Pinpoint the cell where the given text exists, returning its [X, Y] midpoint coordinate. 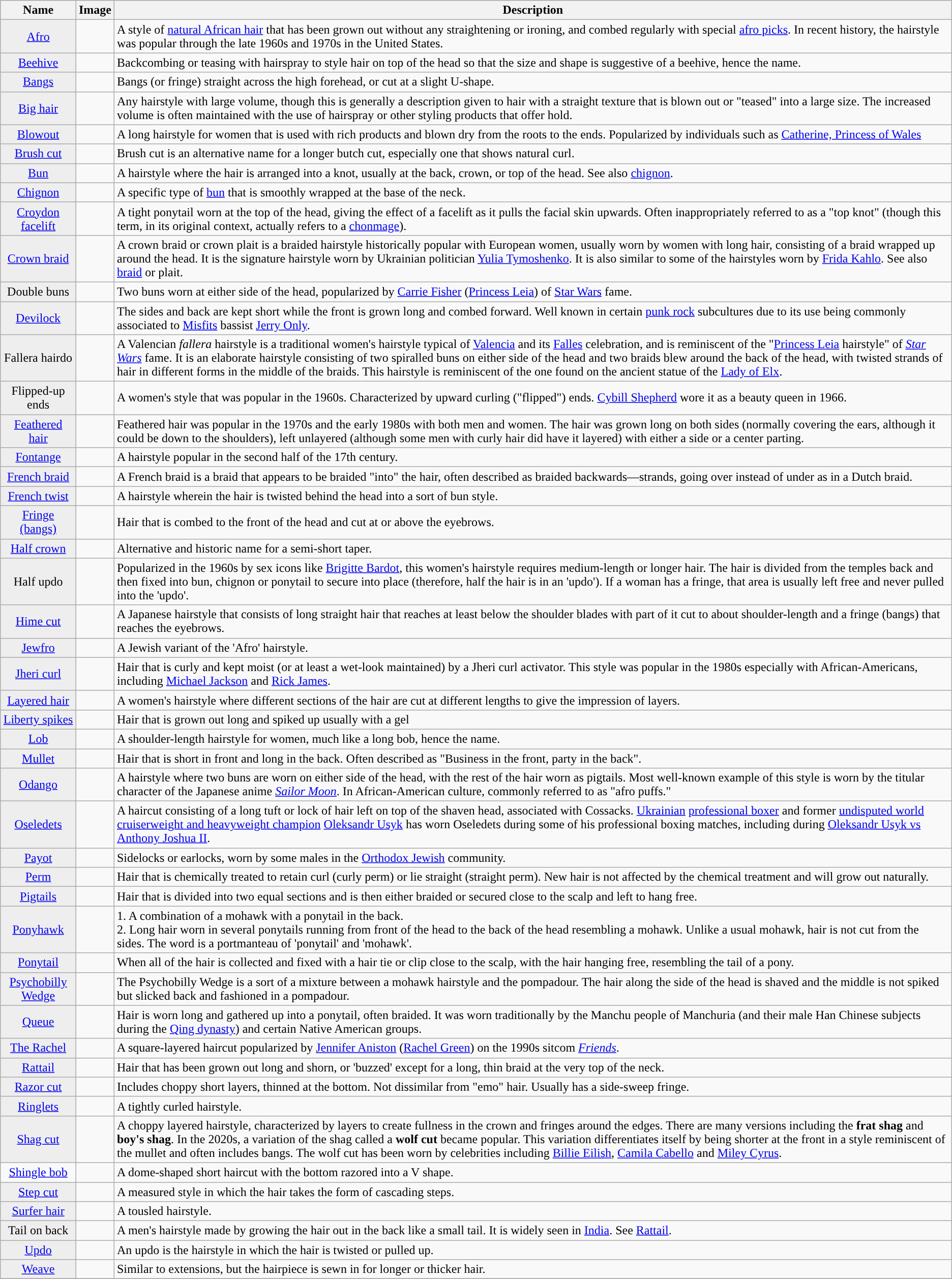
Weave [39, 1269]
When all of the hair is collected and fixed with a hair tie or clip close to the scalp, with the hair hanging free, resembling the tail of a pony. [533, 963]
A men's hairstyle made by growing the hair out in the back like a small tail. It is widely seen in India. See Rattail. [533, 1231]
An updo is the hairstyle in which the hair is twisted or pulled up. [533, 1250]
Payot [39, 858]
Hair that is grown out long and spiked up usually with a gel [533, 719]
Layered hair [39, 700]
Brush cut is an alternative name for a longer butch cut, especially one that shows natural curl. [533, 154]
A women's style that was popular in the 1960s. Characterized by upward curling ("flipped") ends. Cybill Shepherd wore it as a beauty queen in 1966. [533, 398]
Perm [39, 877]
Crown braid [39, 258]
Two buns worn at either side of the head, popularized by Carrie Fisher (Princess Leia) of Star Wars fame. [533, 292]
Mullet [39, 759]
Flipped-up ends [39, 398]
A tousled hairstyle. [533, 1211]
Image [95, 10]
Hair that is short in front and long in the back. Often described as "Business in the front, party in the back". [533, 759]
A hairstyle where the hair is arranged into a knot, usually at the back, crown, or top of the head. See also chignon. [533, 173]
French braid [39, 477]
A hairstyle wherein the hair is twisted behind the head into a sort of bun style. [533, 496]
Shag cut [39, 1139]
Croydon facelift [39, 219]
Odango [39, 784]
French twist [39, 496]
Description [533, 10]
Similar to extensions, but the hairpiece is sewn in for longer or thicker hair. [533, 1269]
Step cut [39, 1192]
Hair that is combed to the front of the head and cut at or above the eyebrows. [533, 522]
Beehive [39, 63]
Ponytail [39, 963]
A tightly curled hairstyle. [533, 1106]
Bangs (or fringe) straight across the high forehead, or cut at a slight U-shape. [533, 82]
Blowout [39, 134]
Updo [39, 1250]
Razor cut [39, 1087]
A measured style in which the hair takes the form of cascading steps. [533, 1192]
Double buns [39, 292]
A shoulder-length hairstyle for women, much like a long bob, hence the name. [533, 739]
Fallera hairdo [39, 358]
Rattail [39, 1067]
Afro [39, 37]
Half updo [39, 582]
Queue [39, 1022]
Hime cut [39, 622]
Hair that has been grown out long and shorn, or 'buzzed' except for a long, thin braid at the very top of the neck. [533, 1067]
Jheri curl [39, 674]
Jewfro [39, 648]
Ringlets [39, 1106]
Shingle bob [39, 1172]
Big hair [39, 108]
Psychobilly Wedge [39, 989]
Tail on back [39, 1231]
A specific type of bun that is smoothly wrapped at the base of the neck. [533, 192]
Name [39, 10]
Surfer hair [39, 1211]
Backcombing or teasing with hairspray to style hair on top of the head so that the size and shape is suggestive of a beehive, hence the name. [533, 63]
Oseledets [39, 825]
Chignon [39, 192]
A Jewish variant of the 'Afro' hairstyle. [533, 648]
Includes choppy short layers, thinned at the bottom. Not dissimilar from "emo" hair. Usually has a side-sweep fringe. [533, 1087]
Sidelocks or earlocks, worn by some males in the Orthodox Jewish community. [533, 858]
A square-layered haircut popularized by Jennifer Aniston (Rachel Green) on the 1990s sitcom Friends. [533, 1048]
Pigtails [39, 896]
Bangs [39, 82]
Bun [39, 173]
Feathered hair [39, 431]
The Rachel [39, 1048]
A hairstyle popular in the second half of the 17th century. [533, 457]
Alternative and historic name for a semi-short taper. [533, 548]
Liberty spikes [39, 719]
Hair that is divided into two equal sections and is then either braided or secured close to the scalp and left to hang free. [533, 896]
Fontange [39, 457]
Half crown [39, 548]
A women's hairstyle where different sections of the hair are cut at different lengths to give the impression of layers. [533, 700]
A dome-shaped short haircut with the bottom razored into a V shape. [533, 1172]
Devilock [39, 317]
Ponyhawk [39, 929]
Brush cut [39, 154]
Lob [39, 739]
Fringe (bangs) [39, 522]
